For the text-containing cell, return its midpoint in (X, Y) coordinate format. 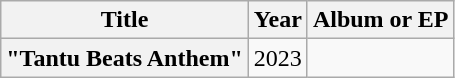
2023 (278, 58)
Title (125, 20)
Album or EP (380, 20)
"Tantu Beats Anthem" (125, 58)
Year (278, 20)
